Scan for the cell matching the given text and deliver its (x, y) coordinate at center. 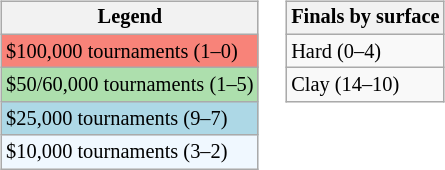
$100,000 tournaments (1–0) (130, 51)
Clay (14–10) (365, 85)
$10,000 tournaments (3–2) (130, 152)
$50/60,000 tournaments (1–5) (130, 85)
Hard (0–4) (365, 51)
$25,000 tournaments (9–7) (130, 119)
Legend (130, 18)
Finals by surface (365, 18)
